Search for the cell housing the specified text and yield its [x, y] center coordinate. 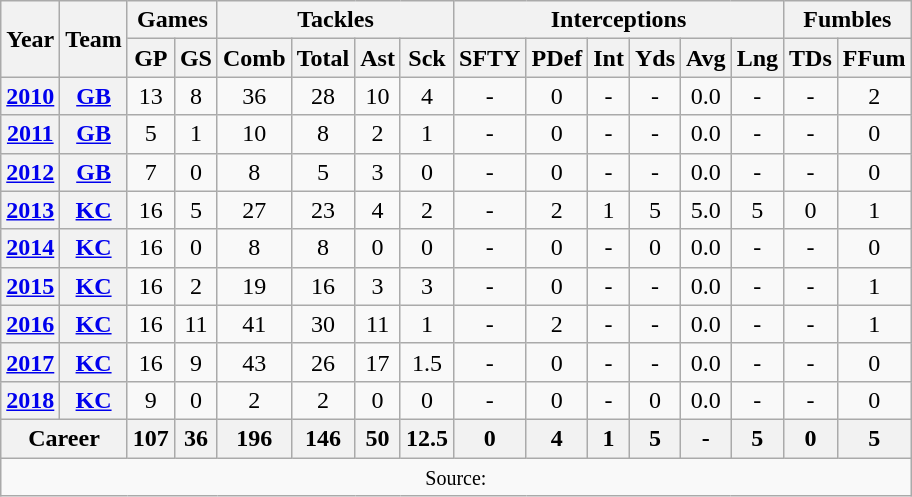
Yds [654, 58]
28 [323, 96]
Comb [254, 58]
2011 [30, 134]
2016 [30, 324]
2010 [30, 96]
2018 [30, 400]
Games [172, 20]
196 [254, 438]
2014 [30, 248]
50 [378, 438]
26 [323, 362]
Team [94, 39]
7 [150, 172]
19 [254, 286]
Int [609, 58]
43 [254, 362]
Sck [426, 58]
Tackles [335, 20]
PDef [557, 58]
Source: [456, 477]
107 [150, 438]
2012 [30, 172]
Avg [706, 58]
FFum [874, 58]
146 [323, 438]
Year [30, 39]
13 [150, 96]
GS [196, 58]
27 [254, 210]
TDs [811, 58]
GP [150, 58]
SFTY [490, 58]
41 [254, 324]
23 [323, 210]
Interceptions [619, 20]
Career [64, 438]
5.0 [706, 210]
2015 [30, 286]
17 [378, 362]
2013 [30, 210]
2017 [30, 362]
12.5 [426, 438]
Ast [378, 58]
1.5 [426, 362]
Fumbles [848, 20]
30 [323, 324]
Lng [757, 58]
Total [323, 58]
